Output the [x, y] coordinate of the center of the cell containing the given text.  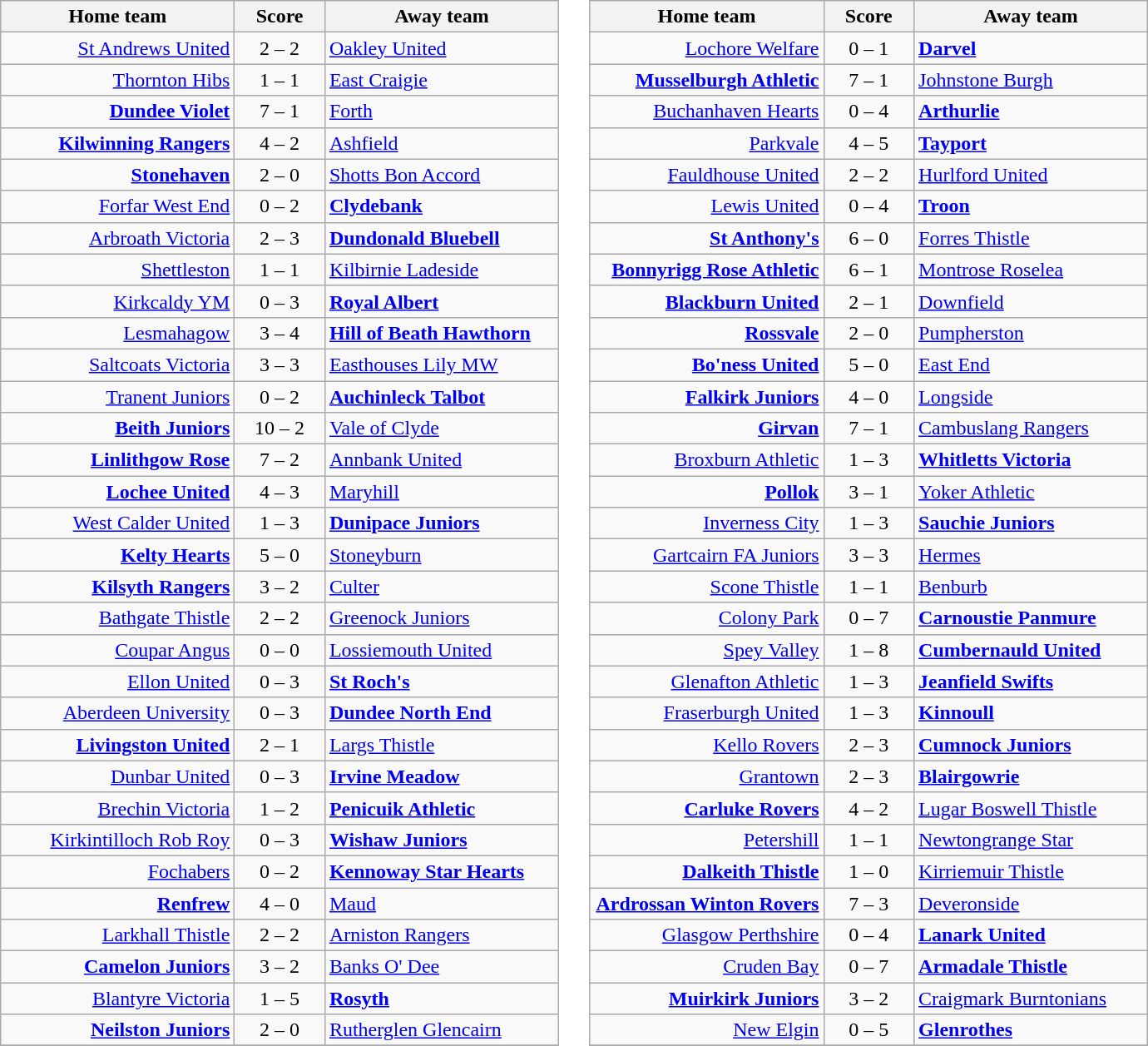
Annbank United [441, 460]
Arthurlie [1032, 112]
Kirriemuir Thistle [1032, 871]
Culter [441, 587]
Rosyth [441, 999]
Carluke Rovers [707, 808]
0 – 0 [280, 650]
Tranent Juniors [118, 397]
Saltcoats Victoria [118, 364]
Lossiemouth United [441, 650]
Lanark United [1032, 935]
Musselburgh Athletic [707, 80]
Stoneyburn [441, 555]
Banks O' Dee [441, 967]
Lochee United [118, 492]
Bathgate Thistle [118, 618]
Renfrew [118, 903]
Pumpherston [1032, 333]
Cambuslang Rangers [1032, 429]
6 – 0 [868, 238]
0 – 1 [868, 48]
Rutherglen Glencairn [441, 1030]
Colony Park [707, 618]
St Anthony's [707, 238]
Troon [1032, 206]
1 – 5 [280, 999]
Deveronside [1032, 903]
Dunbar United [118, 776]
Parkvale [707, 143]
Darvel [1032, 48]
Hill of Beath Hawthorn [441, 333]
Arniston Rangers [441, 935]
Jeanfield Swifts [1032, 682]
Kilwinning Rangers [118, 143]
Blantyre Victoria [118, 999]
Maud [441, 903]
Pollok [707, 492]
7 – 2 [280, 460]
Kennoway Star Hearts [441, 871]
6 – 1 [868, 270]
West Calder United [118, 523]
Gartcairn FA Juniors [707, 555]
Lewis United [707, 206]
Wishaw Juniors [441, 840]
0 – 5 [868, 1030]
Spey Valley [707, 650]
4 – 3 [280, 492]
Longside [1032, 397]
Beith Juniors [118, 429]
Easthouses Lily MW [441, 364]
Stonehaven [118, 175]
Dalkeith Thistle [707, 871]
Neilston Juniors [118, 1030]
Thornton Hibs [118, 80]
Greenock Juniors [441, 618]
Linlithgow Rose [118, 460]
Kilsyth Rangers [118, 587]
Scone Thistle [707, 587]
Sauchie Juniors [1032, 523]
7 – 3 [868, 903]
Clydebank [441, 206]
Auchinleck Talbot [441, 397]
Glasgow Perthshire [707, 935]
New Elgin [707, 1030]
Kilbirnie Ladeside [441, 270]
Fraserburgh United [707, 713]
East End [1032, 364]
Cumnock Juniors [1032, 745]
10 – 2 [280, 429]
Lugar Boswell Thistle [1032, 808]
Downfield [1032, 301]
Whitletts Victoria [1032, 460]
Cumbernauld United [1032, 650]
Coupar Angus [118, 650]
Blackburn United [707, 301]
Dunipace Juniors [441, 523]
St Andrews United [118, 48]
4 – 5 [868, 143]
Larkhall Thistle [118, 935]
Arbroath Victoria [118, 238]
Kirkintilloch Rob Roy [118, 840]
Aberdeen University [118, 713]
1 – 0 [868, 871]
3 – 1 [868, 492]
Benburb [1032, 587]
Shotts Bon Accord [441, 175]
Forfar West End [118, 206]
1 – 2 [280, 808]
Montrose Roselea [1032, 270]
Kelty Hearts [118, 555]
Bonnyrigg Rose Athletic [707, 270]
Craigmark Burntonians [1032, 999]
Vale of Clyde [441, 429]
Buchanhaven Hearts [707, 112]
Grantown [707, 776]
Ardrossan Winton Rovers [707, 903]
Dundee North End [441, 713]
Carnoustie Panmure [1032, 618]
Johnstone Burgh [1032, 80]
Royal Albert [441, 301]
Kinnoull [1032, 713]
St Roch's [441, 682]
Camelon Juniors [118, 967]
Livingston United [118, 745]
Largs Thistle [441, 745]
Petershill [707, 840]
Broxburn Athletic [707, 460]
Tayport [1032, 143]
1 – 8 [868, 650]
Ashfield [441, 143]
Cruden Bay [707, 967]
Oakley United [441, 48]
Girvan [707, 429]
Maryhill [441, 492]
Glenafton Athletic [707, 682]
Kirkcaldy YM [118, 301]
Irvine Meadow [441, 776]
Rossvale [707, 333]
3 – 4 [280, 333]
Ellon United [118, 682]
Muirkirk Juniors [707, 999]
Dundonald Bluebell [441, 238]
Forres Thistle [1032, 238]
Kello Rovers [707, 745]
Brechin Victoria [118, 808]
Penicuik Athletic [441, 808]
Hermes [1032, 555]
Inverness City [707, 523]
Bo'ness United [707, 364]
Lochore Welfare [707, 48]
East Craigie [441, 80]
Forth [441, 112]
Yoker Athletic [1032, 492]
Shettleston [118, 270]
Glenrothes [1032, 1030]
Blairgowrie [1032, 776]
Fochabers [118, 871]
Lesmahagow [118, 333]
Armadale Thistle [1032, 967]
Fauldhouse United [707, 175]
Hurlford United [1032, 175]
Dundee Violet [118, 112]
Falkirk Juniors [707, 397]
Newtongrange Star [1032, 840]
